Capture the cell that displays the provided text and extract its [x, y] central coordinate. 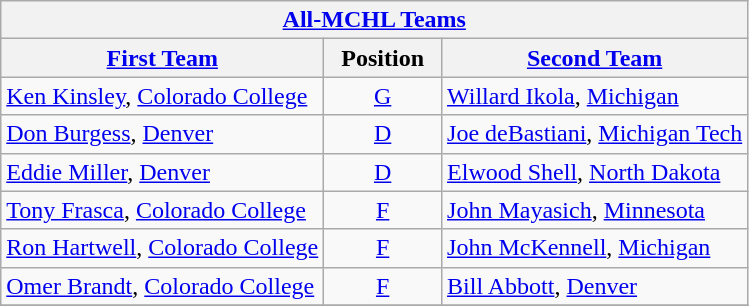
Tony Frasca, Colorado College [162, 210]
Eddie Miller, Denver [162, 172]
G [383, 96]
Willard Ikola, Michigan [595, 96]
John McKennell, Michigan [595, 248]
Omer Brandt, Colorado College [162, 286]
Elwood Shell, North Dakota [595, 172]
Don Burgess, Denver [162, 134]
Ken Kinsley, Colorado College [162, 96]
Second Team [595, 58]
John Mayasich, Minnesota [595, 210]
Ron Hartwell, Colorado College [162, 248]
First Team [162, 58]
All-MCHL Teams [374, 20]
Joe deBastiani, Michigan Tech [595, 134]
Bill Abbott, Denver [595, 286]
Position [383, 58]
